Scan for the cell matching the given text and deliver its (x, y) coordinate at center. 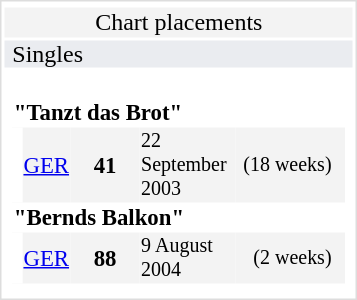
(2 weeks) (284, 258)
Singles (178, 54)
88 (106, 258)
"Tanzt das Brot" GER 41 22 September 2003 (18 weeks) "Bernds Balkon" GER 88 9 August 2004 (2 weeks) (178, 182)
41 (106, 166)
"Bernds Balkon" (178, 217)
Chart placements (178, 23)
"Tanzt das Brot" (178, 113)
22 September 2003 (188, 166)
(18 weeks) (284, 166)
9 August 2004 (188, 258)
